Extract the (X, Y) coordinate from the center of the cell holding the provided text.  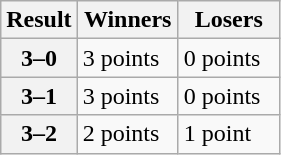
Result (39, 20)
3–1 (39, 96)
Winners (128, 20)
2 points (128, 134)
3–0 (39, 58)
3–2 (39, 134)
Losers (228, 20)
1 point (228, 134)
